Provide the [x, y] coordinate of the cell's center where the given text is located.  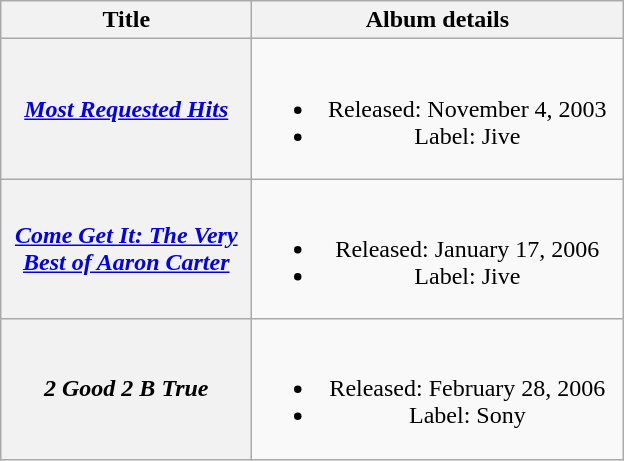
Title [126, 20]
Most Requested Hits [126, 109]
Album details [438, 20]
Come Get It: The Very Best of Aaron Carter [126, 249]
Released: January 17, 2006Label: Jive [438, 249]
Released: November 4, 2003Label: Jive [438, 109]
Released: February 28, 2006Label: Sony [438, 389]
2 Good 2 B True [126, 389]
